Determine the (x, y) coordinate at the center of the cell enclosing the given text.  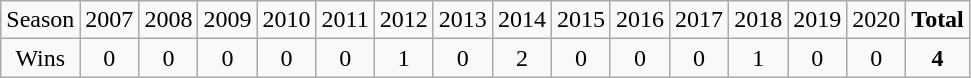
2011 (345, 20)
2016 (640, 20)
2019 (818, 20)
2008 (168, 20)
2014 (522, 20)
2012 (404, 20)
4 (938, 58)
2015 (580, 20)
Season (40, 20)
2007 (110, 20)
2009 (228, 20)
2018 (758, 20)
2013 (462, 20)
2020 (876, 20)
Wins (40, 58)
2 (522, 58)
Total (938, 20)
2010 (286, 20)
2017 (700, 20)
